Search for the cell housing the specified text and yield its [X, Y] center coordinate. 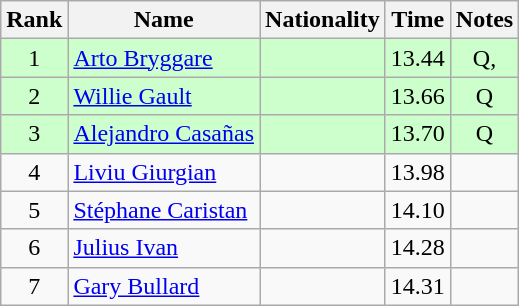
14.28 [418, 248]
Liviu Giurgian [164, 172]
7 [34, 286]
13.98 [418, 172]
Stéphane Caristan [164, 210]
Julius Ivan [164, 248]
1 [34, 58]
Gary Bullard [164, 286]
4 [34, 172]
3 [34, 134]
Q, [484, 58]
Arto Bryggare [164, 58]
Notes [484, 20]
Nationality [323, 20]
6 [34, 248]
Time [418, 20]
13.44 [418, 58]
5 [34, 210]
14.10 [418, 210]
Alejandro Casañas [164, 134]
Name [164, 20]
Rank [34, 20]
14.31 [418, 286]
Willie Gault [164, 96]
2 [34, 96]
13.66 [418, 96]
13.70 [418, 134]
